Locate the cell with the specified text and output its [X, Y] center coordinate. 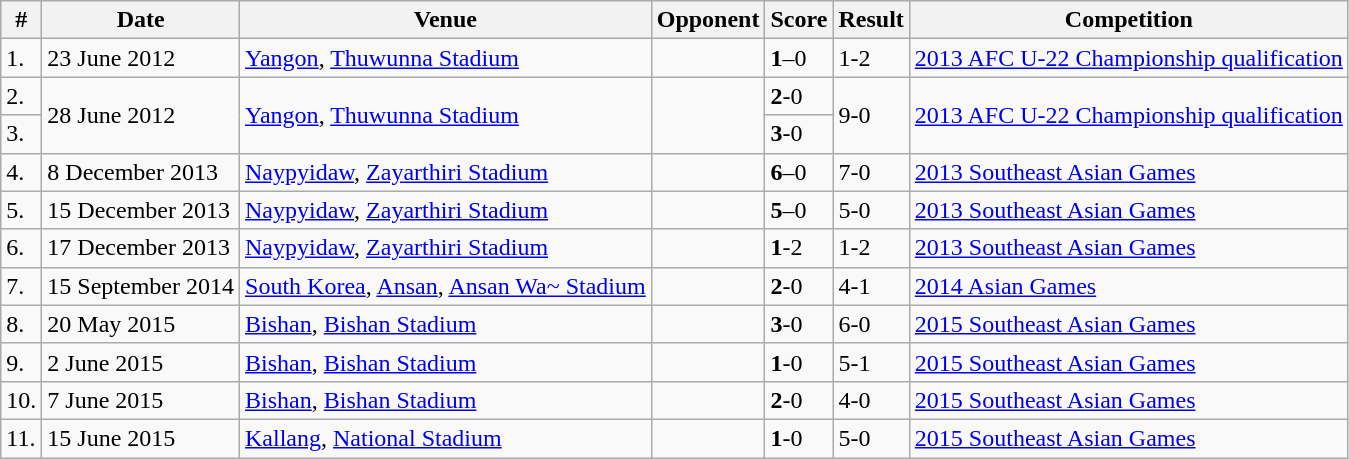
Opponent [708, 20]
Score [799, 20]
8. [22, 324]
23 June 2012 [141, 58]
7. [22, 286]
10. [22, 400]
17 December 2013 [141, 248]
Competition [1128, 20]
11. [22, 438]
7 June 2015 [141, 400]
5-1 [871, 362]
4-0 [871, 400]
7-0 [871, 172]
28 June 2012 [141, 115]
Result [871, 20]
15 September 2014 [141, 286]
3. [22, 134]
4-1 [871, 286]
# [22, 20]
4. [22, 172]
2. [22, 96]
2014 Asian Games [1128, 286]
6. [22, 248]
5–0 [799, 210]
20 May 2015 [141, 324]
1–0 [799, 58]
15 December 2013 [141, 210]
Venue [446, 20]
6-0 [871, 324]
South Korea, Ansan, Ansan Wa~ Stadium [446, 286]
5. [22, 210]
1. [22, 58]
9. [22, 362]
6–0 [799, 172]
9-0 [871, 115]
2 June 2015 [141, 362]
Date [141, 20]
15 June 2015 [141, 438]
8 December 2013 [141, 172]
Kallang, National Stadium [446, 438]
